Extract the (x, y) coordinate from the center of the cell holding the provided text.  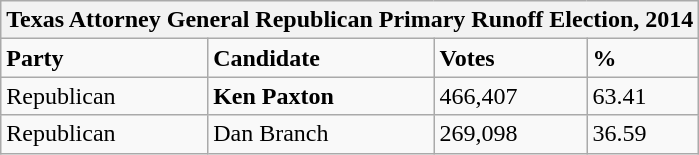
Ken Paxton (321, 96)
269,098 (510, 134)
Votes (510, 58)
Party (104, 58)
Texas Attorney General Republican Primary Runoff Election, 2014 (350, 20)
Dan Branch (321, 134)
63.41 (643, 96)
466,407 (510, 96)
Candidate (321, 58)
36.59 (643, 134)
% (643, 58)
